Determine the [X, Y] coordinate at the center of the cell enclosing the given text.  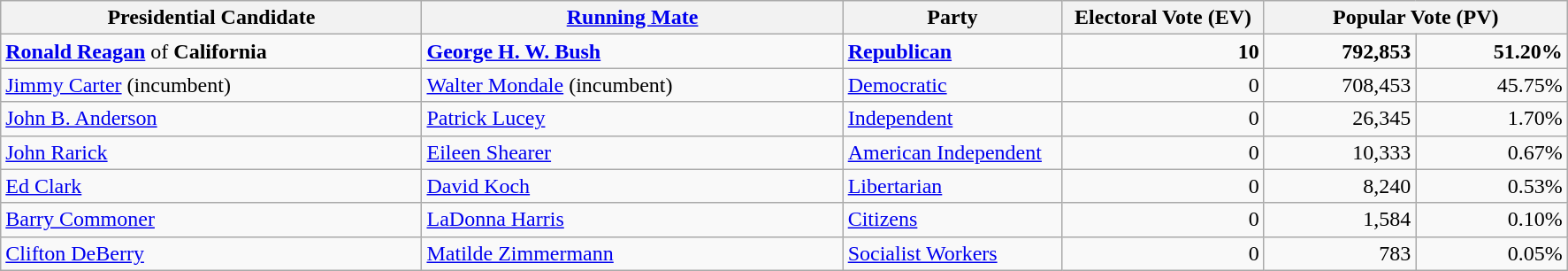
Eileen Shearer [632, 152]
708,453 [1339, 85]
David Koch [632, 186]
Independent [952, 119]
John B. Anderson [211, 119]
8,240 [1339, 186]
Socialist Workers [952, 253]
10 [1164, 51]
John Rarick [211, 152]
Ed Clark [211, 186]
1.70% [1492, 119]
1,584 [1339, 220]
792,853 [1339, 51]
Matilde Zimmermann [632, 253]
Running Mate [632, 18]
0.05% [1492, 253]
783 [1339, 253]
10,333 [1339, 152]
0.10% [1492, 220]
Walter Mondale (incumbent) [632, 85]
26,345 [1339, 119]
0.53% [1492, 186]
American Independent [952, 152]
Party [952, 18]
Barry Commoner [211, 220]
Libertarian [952, 186]
Citizens [952, 220]
Presidential Candidate [211, 18]
George H. W. Bush [632, 51]
Jimmy Carter (incumbent) [211, 85]
Democratic [952, 85]
LaDonna Harris [632, 220]
Patrick Lucey [632, 119]
Popular Vote (PV) [1415, 18]
Republican [952, 51]
0.67% [1492, 152]
Electoral Vote (EV) [1164, 18]
Clifton DeBerry [211, 253]
51.20% [1492, 51]
45.75% [1492, 85]
Ronald Reagan of California [211, 51]
